Determine the (X, Y) coordinate at the center of the cell enclosing the given text.  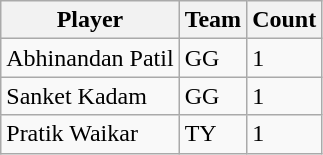
Team (213, 20)
Player (90, 20)
Pratik Waikar (90, 134)
Abhinandan Patil (90, 58)
TY (213, 134)
Count (284, 20)
Sanket Kadam (90, 96)
